Scan for the cell matching the given text and deliver its [X, Y] coordinate at center. 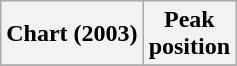
Chart (2003) [72, 34]
Peak position [189, 34]
